Determine the [x, y] coordinate at the center of the cell enclosing the given text.  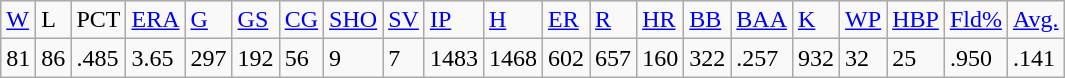
K [816, 20]
322 [708, 58]
.950 [976, 58]
SV [404, 20]
Avg. [1036, 20]
56 [301, 58]
HR [660, 20]
3.65 [156, 58]
25 [916, 58]
HBP [916, 20]
G [208, 20]
GS [256, 20]
7 [404, 58]
Fld% [976, 20]
WP [864, 20]
CG [301, 20]
R [614, 20]
L [54, 20]
PCT [98, 20]
297 [208, 58]
BB [708, 20]
ERA [156, 20]
.141 [1036, 58]
602 [566, 58]
.257 [762, 58]
657 [614, 58]
H [512, 20]
160 [660, 58]
81 [18, 58]
192 [256, 58]
BAA [762, 20]
32 [864, 58]
IP [454, 20]
1483 [454, 58]
W [18, 20]
ER [566, 20]
1468 [512, 58]
932 [816, 58]
SHO [354, 20]
.485 [98, 58]
9 [354, 58]
86 [54, 58]
